Capture the cell that displays the provided text and extract its (X, Y) central coordinate. 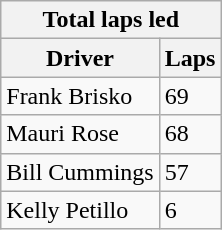
57 (190, 172)
Mauri Rose (80, 134)
68 (190, 134)
Total laps led (111, 20)
Frank Brisko (80, 96)
Driver (80, 58)
6 (190, 210)
Bill Cummings (80, 172)
Kelly Petillo (80, 210)
69 (190, 96)
Laps (190, 58)
